Output the [X, Y] coordinate of the center of the cell containing the given text.  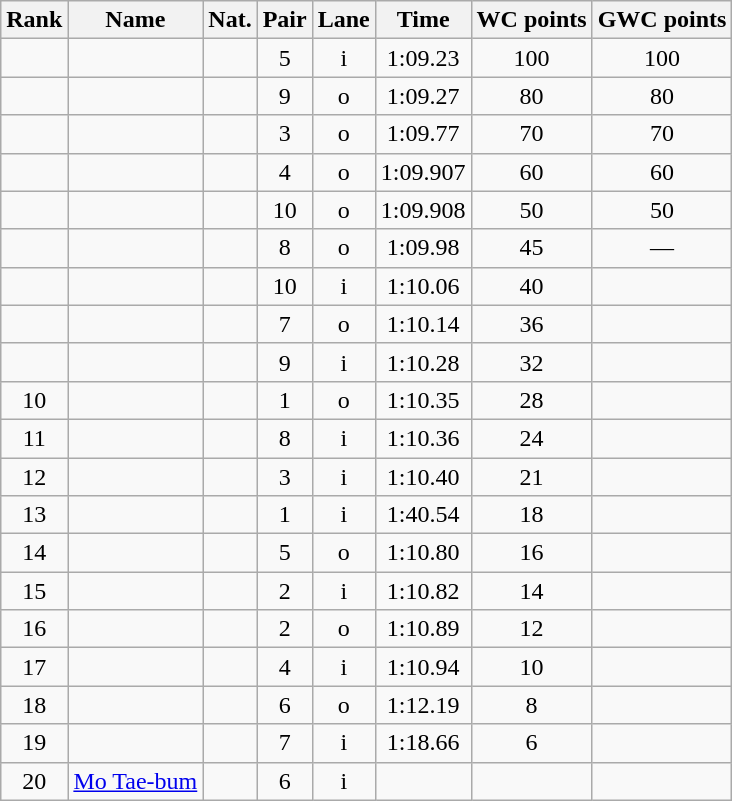
1:10.36 [423, 438]
GWC points [662, 20]
1:10.80 [423, 553]
Lane [344, 20]
1:09.23 [423, 58]
24 [532, 438]
1:10.35 [423, 400]
1:09.908 [423, 210]
1:10.94 [423, 667]
Name [136, 20]
21 [532, 477]
28 [532, 400]
1:09.77 [423, 134]
Pair [284, 20]
Mo Tae-bum [136, 781]
Nat. [230, 20]
1:10.14 [423, 324]
19 [34, 743]
20 [34, 781]
WC points [532, 20]
— [662, 248]
32 [532, 362]
1:10.06 [423, 286]
1:40.54 [423, 515]
1:10.89 [423, 629]
1:10.28 [423, 362]
11 [34, 438]
15 [34, 591]
1:09.27 [423, 96]
1:10.82 [423, 591]
45 [532, 248]
1:10.40 [423, 477]
1:09.98 [423, 248]
40 [532, 286]
36 [532, 324]
17 [34, 667]
1:12.19 [423, 705]
Time [423, 20]
13 [34, 515]
1:09.907 [423, 172]
Rank [34, 20]
1:18.66 [423, 743]
